Search for the cell housing the specified text and yield its [X, Y] center coordinate. 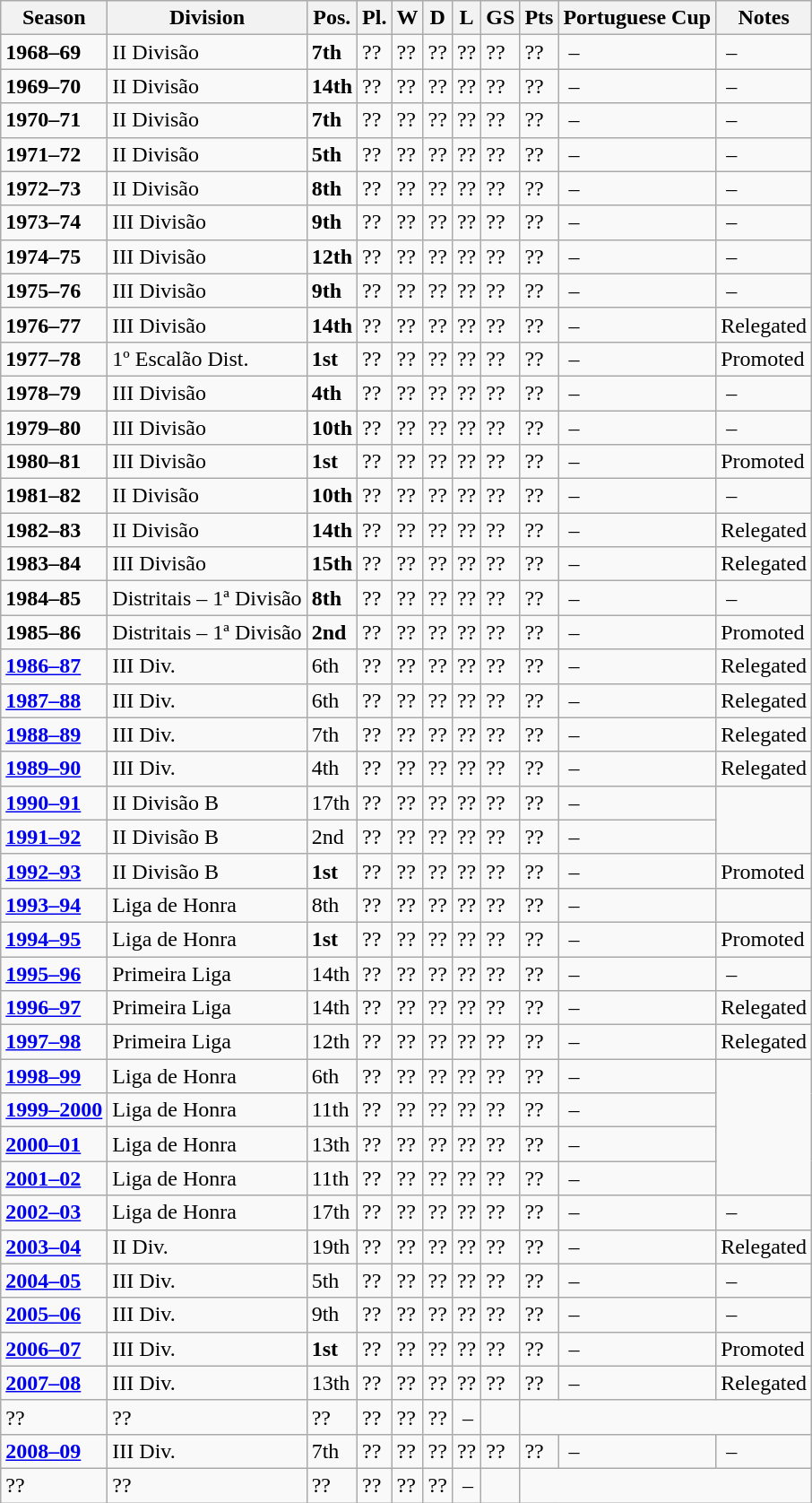
Notes [764, 18]
1994–95 [54, 939]
15th [332, 564]
1979–80 [54, 428]
2004–05 [54, 1281]
1990–91 [54, 803]
1997–98 [54, 1042]
1976–77 [54, 325]
1974–75 [54, 256]
1968–69 [54, 52]
D [437, 18]
1986–87 [54, 666]
1969–70 [54, 86]
1995–96 [54, 973]
2002–03 [54, 1212]
1980–81 [54, 462]
II Div. [207, 1247]
1991–92 [54, 837]
1998–99 [54, 1076]
L [466, 18]
1º Escalão Dist. [207, 359]
2005–06 [54, 1315]
GS [500, 18]
1992–93 [54, 871]
2006–07 [54, 1349]
1999–2000 [54, 1110]
1975–76 [54, 291]
2008–09 [54, 1451]
1996–97 [54, 1008]
Portuguese Cup [637, 18]
1983–84 [54, 564]
1985–86 [54, 632]
Season [54, 18]
Pl. [375, 18]
1993–94 [54, 905]
W [407, 18]
1987–88 [54, 700]
2000–01 [54, 1144]
2003–04 [54, 1247]
1978–79 [54, 393]
1988–89 [54, 734]
Division [207, 18]
1972–73 [54, 188]
1982–83 [54, 530]
1970–71 [54, 120]
1973–74 [54, 222]
1989–90 [54, 769]
1977–78 [54, 359]
1981–82 [54, 496]
Pos. [332, 18]
19th [332, 1247]
1984–85 [54, 598]
2001–02 [54, 1178]
1971–72 [54, 154]
Pts [540, 18]
2007–08 [54, 1383]
